Pinpoint the cell where the given text exists, returning its [X, Y] midpoint coordinate. 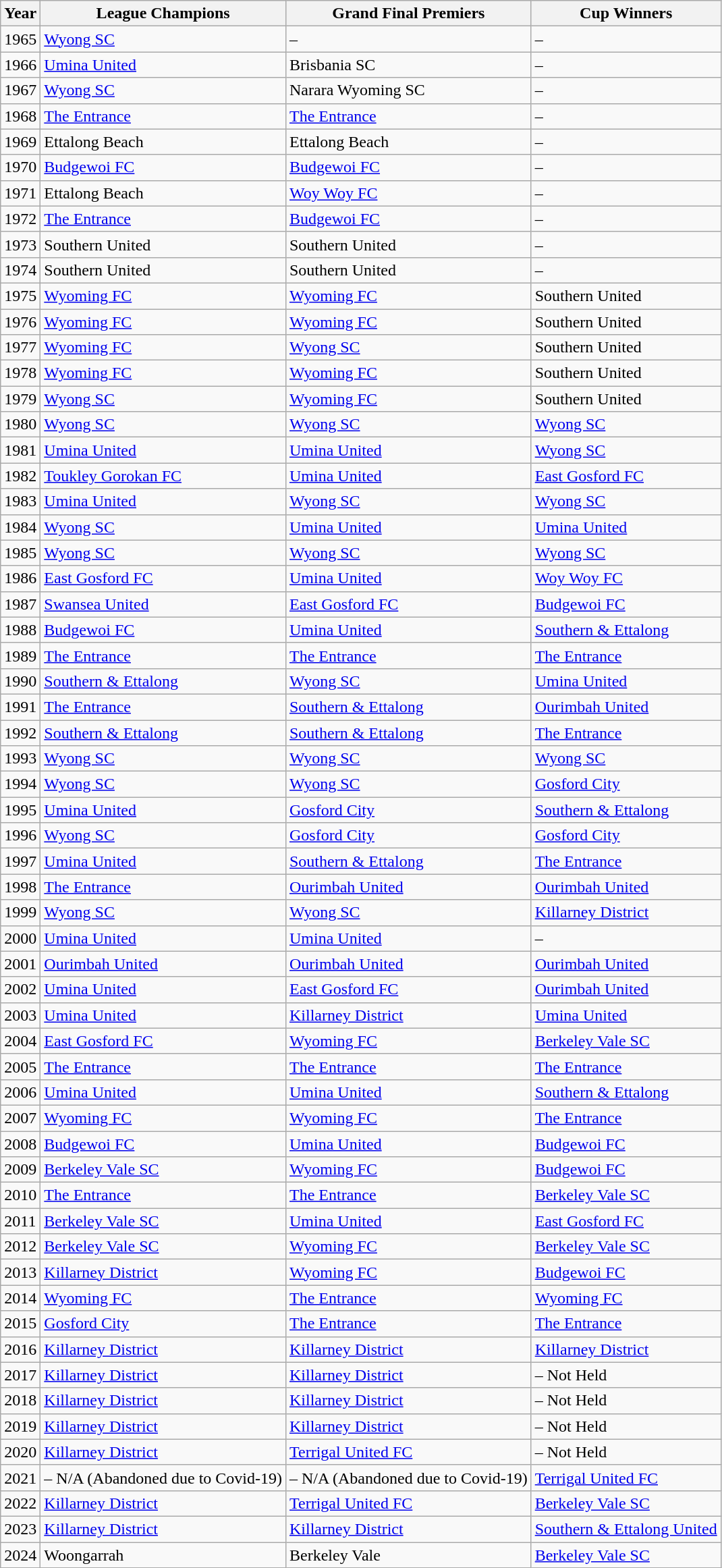
Brisbania SC [408, 65]
2013 [20, 1272]
2006 [20, 1092]
1999 [20, 913]
2024 [20, 1555]
2018 [20, 1401]
1991 [20, 707]
1969 [20, 142]
2000 [20, 938]
1980 [20, 425]
1988 [20, 630]
2016 [20, 1349]
1974 [20, 270]
1982 [20, 476]
2005 [20, 1066]
1976 [20, 322]
Narara Wyoming SC [408, 90]
1989 [20, 655]
1985 [20, 553]
2002 [20, 990]
1998 [20, 887]
1973 [20, 244]
1981 [20, 450]
1979 [20, 399]
1977 [20, 348]
2020 [20, 1452]
1968 [20, 116]
2022 [20, 1503]
Woongarrah [163, 1555]
1992 [20, 732]
2015 [20, 1324]
2008 [20, 1144]
Toukley Gorokan FC [163, 476]
2009 [20, 1170]
1967 [20, 90]
Berkeley Vale [408, 1555]
Cup Winners [626, 13]
2021 [20, 1478]
1972 [20, 219]
1975 [20, 296]
Grand Final Premiers [408, 13]
1970 [20, 167]
2014 [20, 1298]
1984 [20, 527]
1994 [20, 784]
2001 [20, 964]
1971 [20, 193]
1996 [20, 836]
2007 [20, 1118]
1993 [20, 759]
Southern & Ettalong United [626, 1529]
2019 [20, 1426]
League Champions [163, 13]
1983 [20, 502]
1987 [20, 604]
2023 [20, 1529]
2010 [20, 1195]
1997 [20, 861]
2017 [20, 1375]
1986 [20, 578]
2004 [20, 1041]
2003 [20, 1015]
1965 [20, 39]
1966 [20, 65]
2012 [20, 1247]
Swansea United [163, 604]
2011 [20, 1221]
1978 [20, 373]
1990 [20, 681]
1995 [20, 810]
Year [20, 13]
